Capture the cell that displays the provided text and extract its (X, Y) central coordinate. 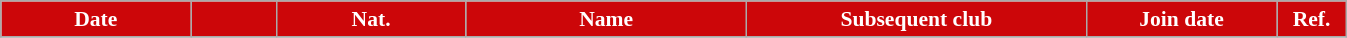
Ref. (1311, 19)
Join date (1181, 19)
Name (606, 19)
Date (96, 19)
Nat. (371, 19)
Subsequent club (916, 19)
